Return the (x, y) coordinate for the center point of the cell that contains the specified text.  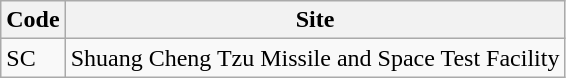
Site (315, 20)
Shuang Cheng Tzu Missile and Space Test Facility (315, 58)
Code (33, 20)
SC (33, 58)
